From the cell containing the given text, extract its center point as [X, Y] coordinate. 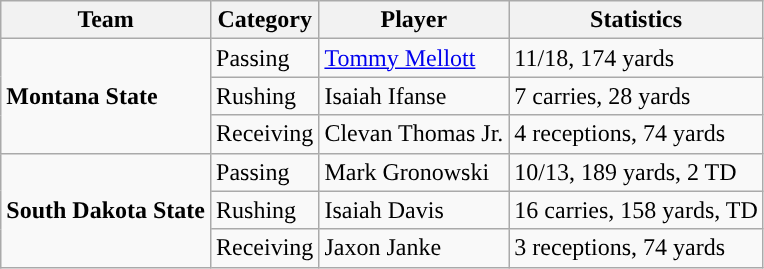
Isaiah Davis [414, 210]
Tommy Mellott [414, 58]
4 receptions, 74 yards [636, 134]
Category [265, 20]
3 receptions, 74 yards [636, 248]
Montana State [106, 96]
Jaxon Janke [414, 248]
Team [106, 20]
Statistics [636, 20]
11/18, 174 yards [636, 58]
Isaiah Ifanse [414, 96]
South Dakota State [106, 210]
10/13, 189 yards, 2 TD [636, 172]
Mark Gronowski [414, 172]
16 carries, 158 yards, TD [636, 210]
7 carries, 28 yards [636, 96]
Player [414, 20]
Clevan Thomas Jr. [414, 134]
